Locate the cell with the specified text and output its (X, Y) center coordinate. 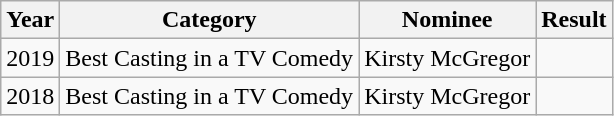
2019 (30, 58)
Year (30, 20)
2018 (30, 96)
Category (210, 20)
Nominee (448, 20)
Result (574, 20)
